Provide the (x, y) coordinate of the cell's center where the given text is located.  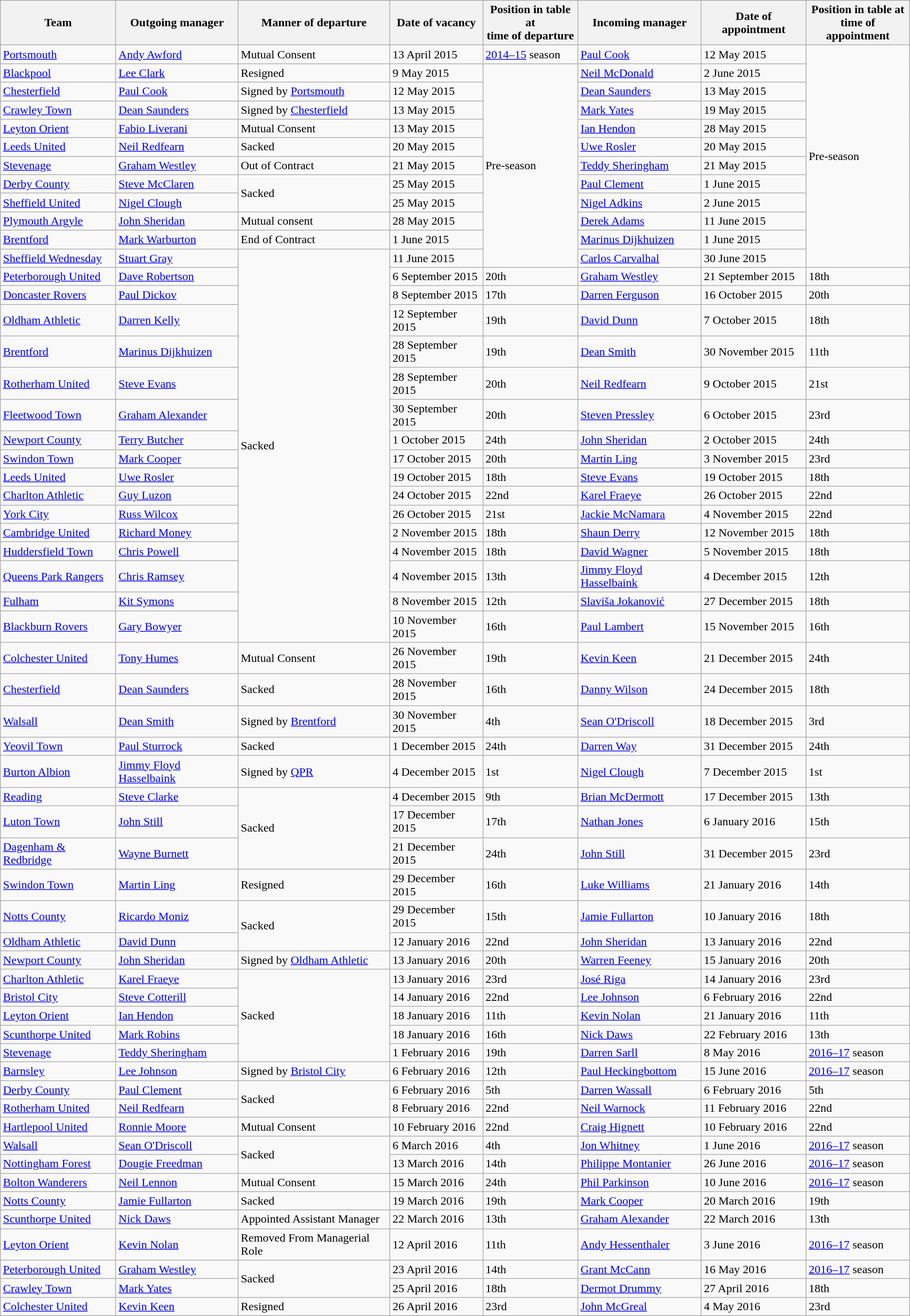
8 November 2015 (437, 601)
Mark Robins (177, 1034)
Manner of departure (314, 23)
7 October 2015 (754, 320)
15 June 2016 (754, 1071)
Blackpool (58, 73)
Nigel Adkins (640, 202)
Chris Powell (177, 551)
Barnsley (58, 1071)
Guy Luzon (177, 496)
Grant McCann (640, 1269)
Position in table attime of departure (530, 23)
6 October 2015 (754, 415)
8 September 2015 (437, 295)
Warren Feeney (640, 960)
Ronnie Moore (177, 1127)
David Wagner (640, 551)
9th (530, 797)
Outgoing manager (177, 23)
12 January 2016 (437, 942)
17 October 2015 (437, 459)
1 February 2016 (437, 1053)
3 June 2016 (754, 1244)
Plymouth Argyle (58, 221)
Out of Contract (314, 165)
Signed by Oldham Athletic (314, 960)
6 January 2016 (754, 822)
1 June 2016 (754, 1145)
Jon Whitney (640, 1145)
Richard Money (177, 533)
Ricardo Moniz (177, 916)
Nottingham Forest (58, 1164)
25 April 2016 (437, 1288)
21 September 2015 (754, 277)
Mutual consent (314, 221)
Slaviša Jokanović (640, 601)
10 June 2016 (754, 1182)
22 February 2016 (754, 1034)
15 January 2016 (754, 960)
Signed by Bristol City (314, 1071)
Mark Warburton (177, 239)
23 April 2016 (437, 1269)
Dermot Drummy (640, 1288)
Date of appointment (754, 23)
Luton Town (58, 822)
4 May 2016 (754, 1306)
5 November 2015 (754, 551)
Fulham (58, 601)
Bolton Wanderers (58, 1182)
Signed by Chesterfield (314, 110)
30 June 2015 (754, 258)
Phil Parkinson (640, 1182)
Dagenham & Redbridge (58, 853)
Russ Wilcox (177, 514)
Stuart Gray (177, 258)
Darren Wassall (640, 1090)
Darren Kelly (177, 320)
Derek Adams (640, 221)
8 May 2016 (754, 1053)
Wayne Burnett (177, 853)
Terry Butcher (177, 440)
Kit Symons (177, 601)
2 October 2015 (754, 440)
Paul Lambert (640, 626)
13 April 2015 (437, 54)
Craig Hignett (640, 1127)
9 May 2015 (437, 73)
York City (58, 514)
Jackie McNamara (640, 514)
End of Contract (314, 239)
Blackburn Rovers (58, 626)
Lee Clark (177, 73)
Sheffield United (58, 202)
Neil McDonald (640, 73)
Luke Williams (640, 885)
27 April 2016 (754, 1288)
2 November 2015 (437, 533)
1 December 2015 (437, 747)
2014–15 season (530, 54)
30 September 2015 (437, 415)
8 February 2016 (437, 1108)
12 September 2015 (437, 320)
Sheffield Wednesday (58, 258)
Steve McClaren (177, 184)
9 October 2015 (754, 383)
Signed by QPR (314, 771)
24 December 2015 (754, 690)
Darren Sarll (640, 1053)
Andy Awford (177, 54)
Team (58, 23)
Doncaster Rovers (58, 295)
Position in table attime of appointment (857, 23)
20 March 2016 (754, 1201)
Burton Albion (58, 771)
Darren Way (640, 747)
18 December 2015 (754, 722)
Cambridge United (58, 533)
3 November 2015 (754, 459)
Philippe Montanier (640, 1164)
26 April 2016 (437, 1306)
Dave Robertson (177, 277)
Yeovil Town (58, 747)
Andy Hessenthaler (640, 1244)
Signed by Brentford (314, 722)
15 March 2016 (437, 1182)
12 April 2016 (437, 1244)
16 October 2015 (754, 295)
28 November 2015 (437, 690)
Date of vacancy (437, 23)
Steve Clarke (177, 797)
Signed by Portsmouth (314, 91)
10 November 2015 (437, 626)
Shaun Derry (640, 533)
3rd (857, 722)
Fabio Liverani (177, 128)
26 November 2015 (437, 658)
Paul Heckingbottom (640, 1071)
Dougie Freedman (177, 1164)
Steven Pressley (640, 415)
Removed From Managerial Role (314, 1244)
Bristol City (58, 997)
Paul Sturrock (177, 747)
27 December 2015 (754, 601)
10 January 2016 (754, 916)
Queens Park Rangers (58, 576)
6 September 2015 (437, 277)
Neil Warnock (640, 1108)
26 June 2016 (754, 1164)
Brian McDermott (640, 797)
Darren Ferguson (640, 295)
6 March 2016 (437, 1145)
12 November 2015 (754, 533)
José Riga (640, 978)
Hartlepool United (58, 1127)
Reading (58, 797)
Appointed Assistant Manager (314, 1219)
Fleetwood Town (58, 415)
John McGreal (640, 1306)
11 February 2016 (754, 1108)
7 December 2015 (754, 771)
Portsmouth (58, 54)
Gary Bowyer (177, 626)
Chris Ramsey (177, 576)
Nathan Jones (640, 822)
Neil Lennon (177, 1182)
Incoming manager (640, 23)
19 May 2015 (754, 110)
Steve Cotterill (177, 997)
Paul Dickov (177, 295)
Danny Wilson (640, 690)
Huddersfield Town (58, 551)
Carlos Carvalhal (640, 258)
19 March 2016 (437, 1201)
Tony Humes (177, 658)
24 October 2015 (437, 496)
13 March 2016 (437, 1164)
16 May 2016 (754, 1269)
15 November 2015 (754, 626)
1 October 2015 (437, 440)
